For the text-containing cell, return its midpoint in [x, y] coordinate format. 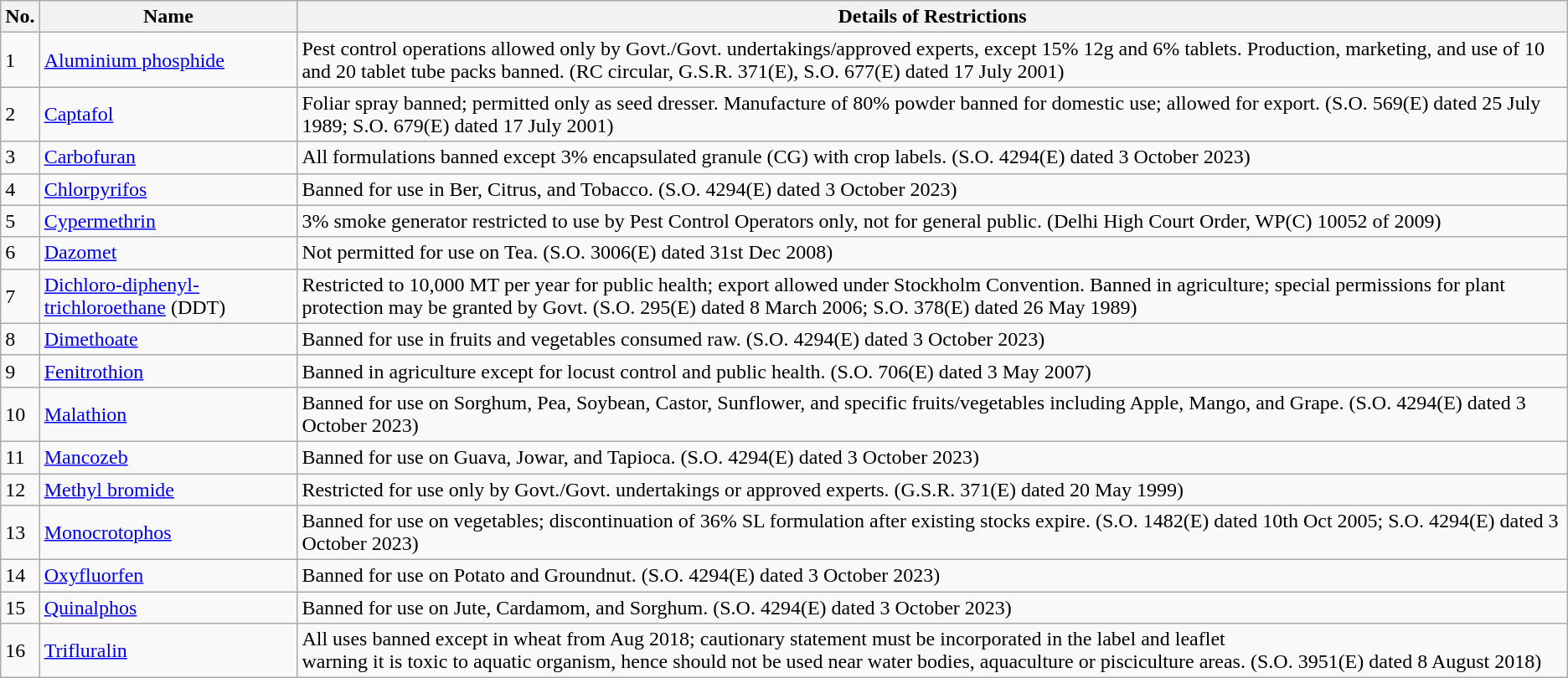
Captafol [168, 114]
Banned in agriculture except for locust control and public health. (S.O. 706(E) dated 3 May 2007) [932, 371]
16 [20, 651]
All formulations banned except 3% encapsulated granule (CG) with crop labels. (S.O. 4294(E) dated 3 October 2023) [932, 157]
9 [20, 371]
Mancozeb [168, 457]
Trifluralin [168, 651]
Aluminium phosphide [168, 60]
Dichloro-diphenyl-trichloroethane (DDT) [168, 296]
13 [20, 532]
3% smoke generator restricted to use by Pest Control Operators only, not for general public. (Delhi High Court Order, WP(C) 10052 of 2009) [932, 221]
Banned for use on Potato and Groundnut. (S.O. 4294(E) dated 3 October 2023) [932, 576]
12 [20, 490]
Banned for use on Guava, Jowar, and Tapioca. (S.O. 4294(E) dated 3 October 2023) [932, 457]
7 [20, 296]
6 [20, 253]
Banned for use on Jute, Cardamom, and Sorghum. (S.O. 4294(E) dated 3 October 2023) [932, 608]
14 [20, 576]
Malathion [168, 413]
Chlorpyrifos [168, 189]
Monocrotophos [168, 532]
5 [20, 221]
Carbofuran [168, 157]
Details of Restrictions [932, 17]
Not permitted for use on Tea. (S.O. 3006(E) dated 31st Dec 2008) [932, 253]
4 [20, 189]
2 [20, 114]
Quinalphos [168, 608]
15 [20, 608]
Dimethoate [168, 339]
1 [20, 60]
Dazomet [168, 253]
Fenitrothion [168, 371]
8 [20, 339]
Restricted for use only by Govt./Govt. undertakings or approved experts. (G.S.R. 371(E) dated 20 May 1999) [932, 490]
11 [20, 457]
Oxyfluorfen [168, 576]
Cypermethrin [168, 221]
Banned for use in Ber, Citrus, and Tobacco. (S.O. 4294(E) dated 3 October 2023) [932, 189]
Name [168, 17]
Methyl bromide [168, 490]
10 [20, 413]
No. [20, 17]
Banned for use in fruits and vegetables consumed raw. (S.O. 4294(E) dated 3 October 2023) [932, 339]
3 [20, 157]
